Output the [x, y] coordinate of the center of the cell containing the given text.  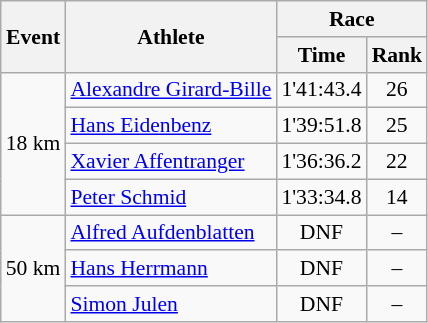
Simon Julen [170, 304]
1'36:36.2 [321, 162]
1'41:43.4 [321, 90]
22 [398, 162]
Athlete [170, 36]
26 [398, 90]
14 [398, 197]
Hans Herrmann [170, 269]
Time [321, 55]
Alexandre Girard-Bille [170, 90]
18 km [34, 143]
Hans Eidenbenz [170, 126]
Race [352, 19]
Peter Schmid [170, 197]
25 [398, 126]
Xavier Affentranger [170, 162]
Event [34, 36]
Rank [398, 55]
1'39:51.8 [321, 126]
50 km [34, 268]
Alfred Aufdenblatten [170, 233]
1'33:34.8 [321, 197]
